From the cell containing the given text, extract its center point as [X, Y] coordinate. 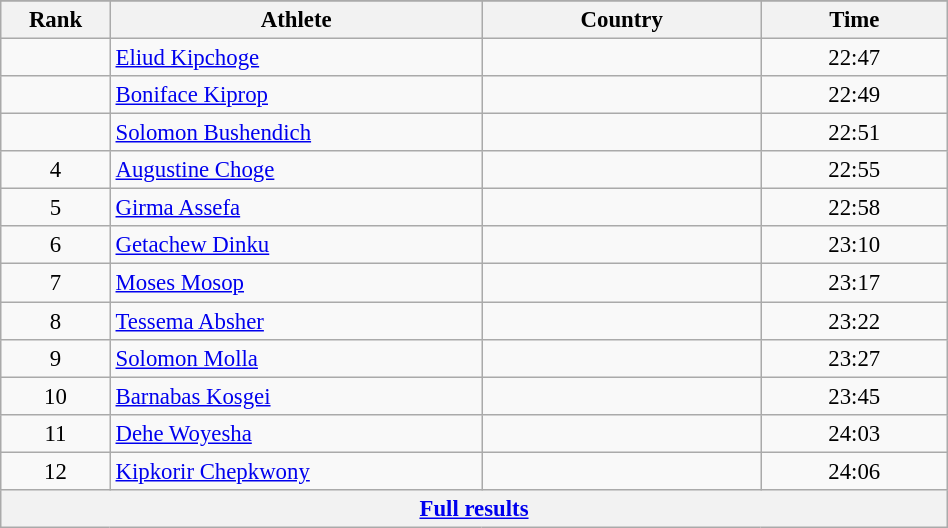
23:27 [854, 358]
Tessema Absher [296, 321]
24:03 [854, 433]
Eliud Kipchoge [296, 58]
Solomon Molla [296, 358]
23:22 [854, 321]
Time [854, 20]
8 [56, 321]
Boniface Kiprop [296, 95]
10 [56, 396]
22:49 [854, 95]
22:58 [854, 208]
22:51 [854, 133]
22:47 [854, 58]
12 [56, 471]
Moses Mosop [296, 283]
9 [56, 358]
Dehe Woyesha [296, 433]
Rank [56, 20]
4 [56, 170]
6 [56, 245]
Kipkorir Chepkwony [296, 471]
Solomon Bushendich [296, 133]
11 [56, 433]
Full results [474, 509]
23:17 [854, 283]
Athlete [296, 20]
Girma Assefa [296, 208]
22:55 [854, 170]
24:06 [854, 471]
23:10 [854, 245]
Country [622, 20]
Barnabas Kosgei [296, 396]
5 [56, 208]
23:45 [854, 396]
Getachew Dinku [296, 245]
Augustine Choge [296, 170]
7 [56, 283]
